Pinpoint the cell where the given text exists, returning its (X, Y) midpoint coordinate. 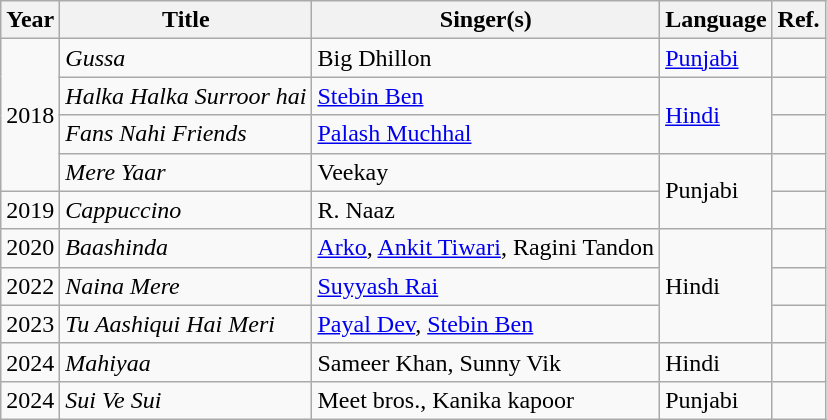
Naina Mere (186, 286)
Sui Ve Sui (186, 400)
Ref. (798, 20)
Stebin Ben (486, 96)
2019 (30, 210)
Tu Aashiqui Hai Meri (186, 324)
Gussa (186, 58)
2018 (30, 115)
R. Naaz (486, 210)
Palash Muchhal (486, 134)
Veekay (486, 172)
2020 (30, 248)
Baashinda (186, 248)
Language (716, 20)
Sameer Khan, Sunny Vik (486, 362)
Mere Yaar (186, 172)
Year (30, 20)
Title (186, 20)
2023 (30, 324)
Halka Halka Surroor hai (186, 96)
Suyyash Rai (486, 286)
Payal Dev, Stebin Ben (486, 324)
Mahiyaa (186, 362)
Big Dhillon (486, 58)
Arko, Ankit Tiwari, Ragini Tandon (486, 248)
Singer(s) (486, 20)
2022 (30, 286)
Meet bros., Kanika kapoor (486, 400)
Fans Nahi Friends (186, 134)
Cappuccino (186, 210)
